Provide the [X, Y] coordinate of the cell's center where the given text is located.  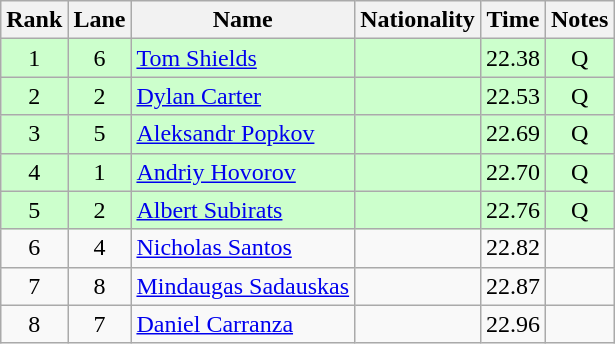
Rank [34, 20]
Albert Subirats [243, 210]
3 [34, 134]
Aleksandr Popkov [243, 134]
Nationality [418, 20]
22.87 [512, 286]
22.53 [512, 96]
22.96 [512, 324]
22.70 [512, 172]
Daniel Carranza [243, 324]
22.69 [512, 134]
Name [243, 20]
Time [512, 20]
Nicholas Santos [243, 248]
Dylan Carter [243, 96]
Tom Shields [243, 58]
22.82 [512, 248]
22.76 [512, 210]
22.38 [512, 58]
Lane [100, 20]
Andriy Hovorov [243, 172]
Mindaugas Sadauskas [243, 286]
Notes [579, 20]
